From the cell containing the given text, extract its center point as (X, Y) coordinate. 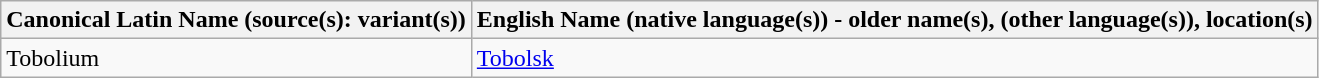
English Name (native language(s)) - older name(s), (other language(s)), location(s) (894, 20)
Canonical Latin Name (source(s): variant(s)) (236, 20)
Tobolsk (894, 58)
Tobolium (236, 58)
